Locate the cell with the specified text and output its (X, Y) center coordinate. 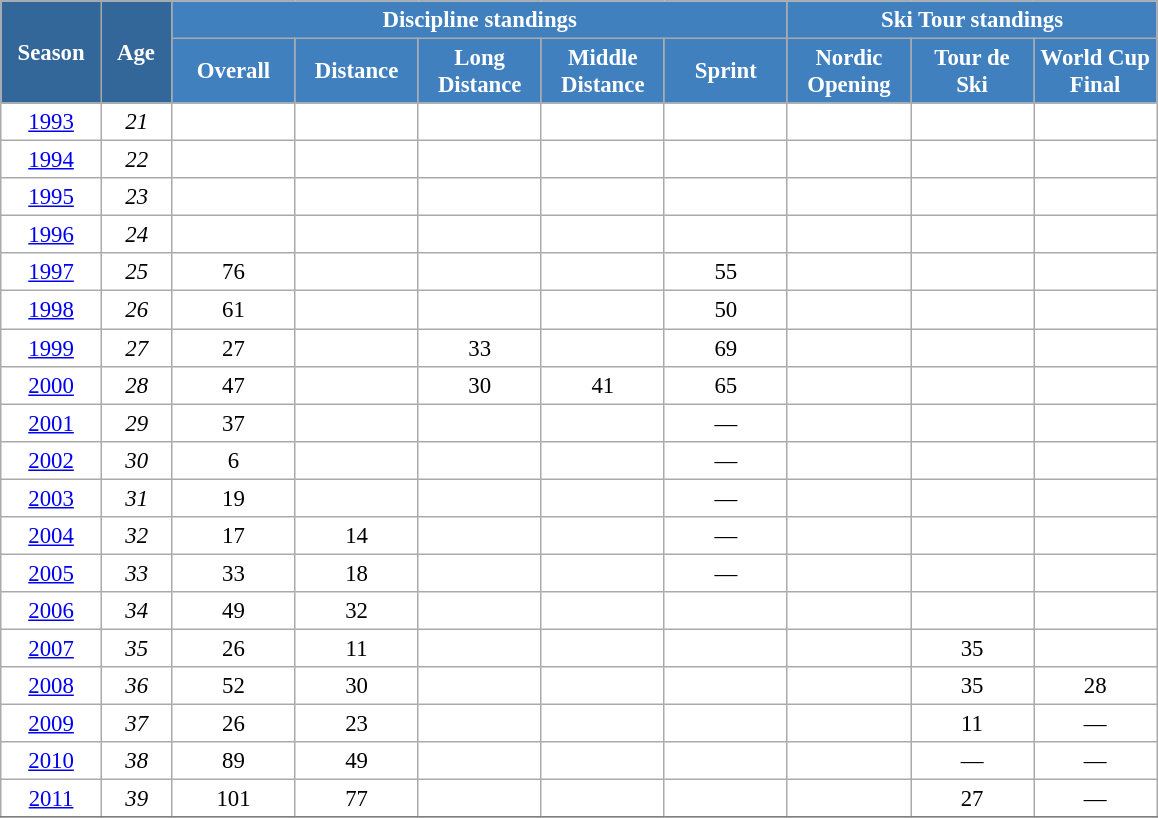
Age (136, 52)
34 (136, 611)
2005 (52, 573)
29 (136, 423)
2003 (52, 498)
6 (234, 460)
22 (136, 160)
65 (726, 385)
1996 (52, 235)
41 (602, 385)
52 (234, 686)
14 (356, 536)
61 (234, 310)
2010 (52, 761)
1999 (52, 348)
NordicOpening (848, 72)
Sprint (726, 72)
2000 (52, 385)
1993 (52, 122)
25 (136, 273)
1995 (52, 197)
2006 (52, 611)
36 (136, 686)
Discipline standings (480, 20)
18 (356, 573)
Middle Distance (602, 72)
2009 (52, 724)
Season (52, 52)
24 (136, 235)
Overall (234, 72)
76 (234, 273)
1994 (52, 160)
1997 (52, 273)
39 (136, 799)
101 (234, 799)
Ski Tour standings (972, 20)
50 (726, 310)
2002 (52, 460)
2008 (52, 686)
89 (234, 761)
Distance (356, 72)
1998 (52, 310)
Long Distance (480, 72)
Tour deSki (972, 72)
2011 (52, 799)
55 (726, 273)
2001 (52, 423)
19 (234, 498)
World CupFinal (1096, 72)
2007 (52, 648)
31 (136, 498)
77 (356, 799)
2004 (52, 536)
47 (234, 385)
21 (136, 122)
17 (234, 536)
38 (136, 761)
69 (726, 348)
